Search for the cell housing the specified text and yield its (X, Y) center coordinate. 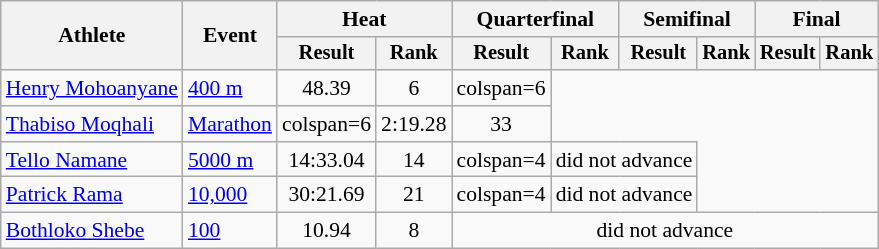
21 (414, 195)
Semifinal (687, 19)
Patrick Rama (92, 195)
10,000 (230, 195)
Henry Mohoanyane (92, 88)
100 (230, 231)
33 (502, 124)
Event (230, 36)
Final (816, 19)
2:19.28 (414, 124)
5000 m (230, 160)
14:33.04 (326, 160)
48.39 (326, 88)
Bothloko Shebe (92, 231)
10.94 (326, 231)
30:21.69 (326, 195)
6 (414, 88)
Athlete (92, 36)
400 m (230, 88)
Marathon (230, 124)
Thabiso Moqhali (92, 124)
Quarterfinal (536, 19)
14 (414, 160)
8 (414, 231)
Heat (364, 19)
Tello Namane (92, 160)
